Return the [x, y] coordinate for the center point of the cell that contains the specified text.  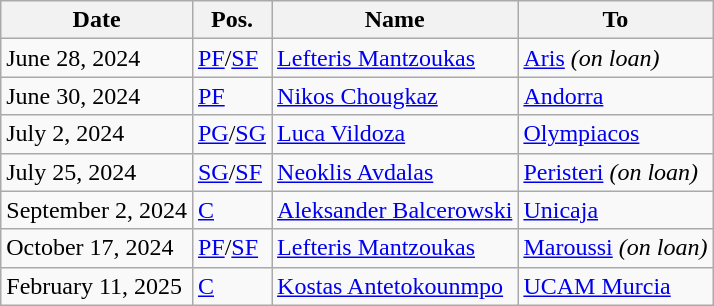
Name [395, 20]
Neoklis Avdalas [395, 172]
PG/SG [232, 134]
July 2, 2024 [97, 134]
To [616, 20]
Aleksander Balcerowski [395, 210]
SG/SF [232, 172]
Andorra [616, 96]
Olympiacos [616, 134]
Date [97, 20]
Peristeri (on loan) [616, 172]
Aris (on loan) [616, 58]
October 17, 2024 [97, 248]
June 28, 2024 [97, 58]
June 30, 2024 [97, 96]
PF [232, 96]
UCAM Murcia [616, 286]
February 11, 2025 [97, 286]
Nikos Chougkaz [395, 96]
Unicaja [616, 210]
September 2, 2024 [97, 210]
Luca Vildoza [395, 134]
Maroussi (on loan) [616, 248]
Pos. [232, 20]
July 25, 2024 [97, 172]
Kostas Antetokounmpo [395, 286]
